Scan for the cell matching the given text and deliver its [x, y] coordinate at center. 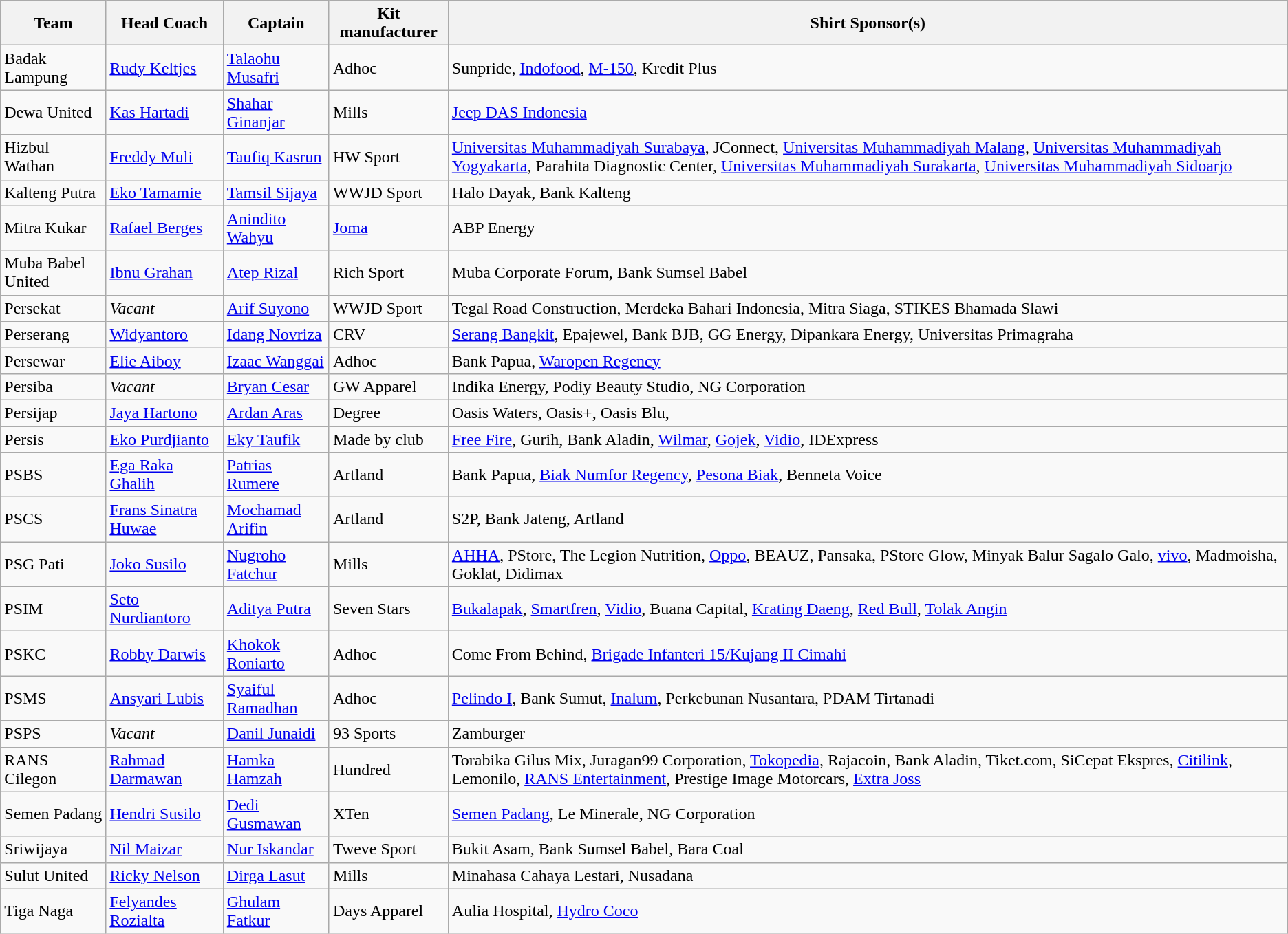
93 Sports [388, 734]
Elie Aiboy [164, 360]
Anindito Wahyu [276, 228]
PSIM [54, 609]
Jaya Hartono [164, 413]
Shahar Ginanjar [276, 113]
Seven Stars [388, 609]
Robby Darwis [164, 653]
Kalteng Putra [54, 193]
Halo Dayak, Bank Kalteng [868, 193]
PSPS [54, 734]
Izaac Wanggai [276, 360]
Free Fire, Gurih, Bank Aladin, Wilmar, Gojek, Vidio, IDExpress [868, 439]
Perserang [54, 334]
PSKC [54, 653]
Days Apparel [388, 911]
Indika Energy, Podiy Beauty Studio, NG Corporation [868, 387]
Captain [276, 23]
PSCS [54, 520]
HW Sport [388, 157]
PSMS [54, 699]
Eko Tamamie [164, 193]
Kas Hartadi [164, 113]
Rich Sport [388, 272]
Talaohu Musafri [276, 67]
Tamsil Sijaya [276, 193]
Aditya Putra [276, 609]
Jeep DAS Indonesia [868, 113]
Mitra Kukar [54, 228]
Dedi Gusmawan [276, 814]
Syaiful Ramadhan [276, 699]
Kit manufacturer [388, 23]
Oasis Waters, Oasis+, Oasis Blu, [868, 413]
Eky Taufik [276, 439]
Felyandes Rozialta [164, 911]
Joko Susilo [164, 564]
Bryan Cesar [276, 387]
Ghulam Fatkur [276, 911]
Sulut United [54, 876]
Badak Lampung [54, 67]
AHHA, PStore, The Legion Nutrition, Oppo, BEAUZ, Pansaka, PStore Glow, Minyak Balur Sagalo Galo, vivo, Madmoisha, Goklat, Didimax [868, 564]
Patrias Rumere [276, 475]
Atep Rizal [276, 272]
Hizbul Wathan [54, 157]
Dewa United [54, 113]
Rafael Berges [164, 228]
Widyantoro [164, 334]
Bukit Asam, Bank Sumsel Babel, Bara Coal [868, 849]
Head Coach [164, 23]
XTen [388, 814]
Rahmad Darmawan [164, 769]
Bank Papua, Waropen Regency [868, 360]
Made by club [388, 439]
Persiba [54, 387]
Idang Novriza [276, 334]
Muba Babel United [54, 272]
Danil Junaidi [276, 734]
Mochamad Arifin [276, 520]
RANS Cilegon [54, 769]
Frans Sinatra Huwae [164, 520]
Sriwijaya [54, 849]
Arif Suyono [276, 308]
Nil Maizar [164, 849]
Ricky Nelson [164, 876]
Taufiq Kasrun [276, 157]
Team [54, 23]
Ardan Aras [276, 413]
Bukalapak, Smartfren, Vidio, Buana Capital, Krating Daeng, Red Bull, Tolak Angin [868, 609]
Semen Padang, Le Minerale, NG Corporation [868, 814]
Sunpride, Indofood, M-150, Kredit Plus [868, 67]
Pelindo I, Bank Sumut, Inalum, Perkebunan Nusantara, PDAM Tirtanadi [868, 699]
Nugroho Fatchur [276, 564]
Persekat [54, 308]
Nur Iskandar [276, 849]
GW Apparel [388, 387]
Minahasa Cahaya Lestari, Nusadana [868, 876]
Semen Padang [54, 814]
ABP Energy [868, 228]
Ansyari Lubis [164, 699]
Persis [54, 439]
Tiga Naga [54, 911]
Persewar [54, 360]
Dirga Lasut [276, 876]
Come From Behind, Brigade Infanteri 15/Kujang II Cimahi [868, 653]
Tweve Sport [388, 849]
Joma [388, 228]
S2P, Bank Jateng, Artland [868, 520]
Persijap [54, 413]
Freddy Muli [164, 157]
Serang Bangkit, Epajewel, Bank BJB, GG Energy, Dipankara Energy, Universitas Primagraha [868, 334]
Zamburger [868, 734]
Eko Purdjianto [164, 439]
Khokok Roniarto [276, 653]
Muba Corporate Forum, Bank Sumsel Babel [868, 272]
Rudy Keltjes [164, 67]
Ibnu Grahan [164, 272]
Ega Raka Ghalih [164, 475]
CRV [388, 334]
Seto Nurdiantoro [164, 609]
Hamka Hamzah [276, 769]
Bank Papua, Biak Numfor Regency, Pesona Biak, Benneta Voice [868, 475]
Shirt Sponsor(s) [868, 23]
Tegal Road Construction, Merdeka Bahari Indonesia, Mitra Siaga, STIKES Bhamada Slawi [868, 308]
Hendri Susilo [164, 814]
Degree [388, 413]
PSBS [54, 475]
Aulia Hospital, Hydro Coco [868, 911]
Hundred [388, 769]
PSG Pati [54, 564]
